Output the [X, Y] coordinate of the center of the cell containing the given text.  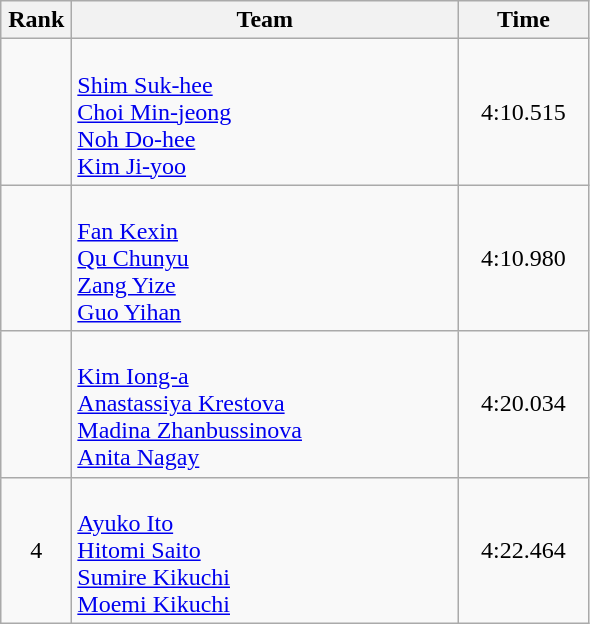
4:10.515 [524, 112]
Shim Suk-heeChoi Min-jeongNoh Do-heeKim Ji-yoo [265, 112]
Kim Iong-aAnastassiya KrestovaMadina ZhanbussinovaAnita Nagay [265, 404]
Time [524, 20]
4:22.464 [524, 550]
4 [36, 550]
Team [265, 20]
4:10.980 [524, 258]
4:20.034 [524, 404]
Rank [36, 20]
Fan KexinQu ChunyuZang YizeGuo Yihan [265, 258]
Ayuko ItoHitomi SaitoSumire KikuchiMoemi Kikuchi [265, 550]
